Determine the [x, y] coordinate at the center of the cell enclosing the given text.  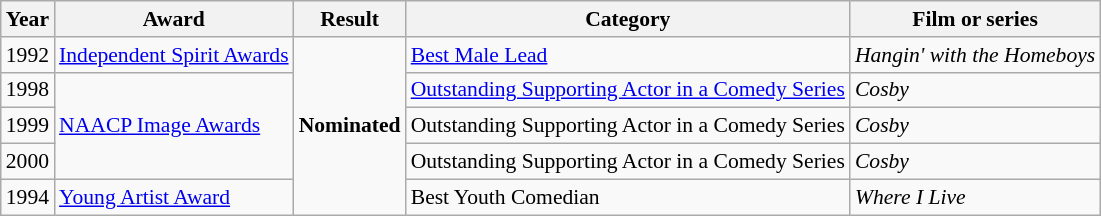
1999 [28, 126]
Independent Spirit Awards [174, 55]
Result [350, 19]
NAACP Image Awards [174, 126]
Year [28, 19]
Nominated [350, 126]
Film or series [975, 19]
Best Youth Comedian [628, 197]
2000 [28, 162]
Award [174, 19]
1998 [28, 90]
1992 [28, 55]
Hangin' with the Homeboys [975, 55]
Where I Live [975, 197]
Best Male Lead [628, 55]
Young Artist Award [174, 197]
Category [628, 19]
1994 [28, 197]
